Determine the (X, Y) coordinate at the center of the cell enclosing the given text.  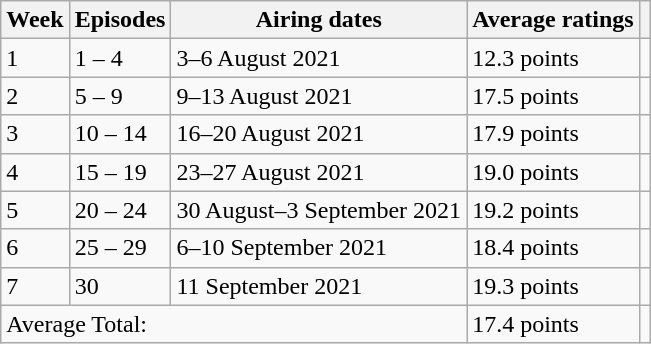
19.0 points (554, 172)
20 – 24 (120, 210)
Average ratings (554, 20)
18.4 points (554, 248)
30 (120, 286)
4 (35, 172)
6 (35, 248)
3–6 August 2021 (319, 58)
19.3 points (554, 286)
3 (35, 134)
9–13 August 2021 (319, 96)
11 September 2021 (319, 286)
1 – 4 (120, 58)
30 August–3 September 2021 (319, 210)
Airing dates (319, 20)
12.3 points (554, 58)
1 (35, 58)
Episodes (120, 20)
6–10 September 2021 (319, 248)
5 – 9 (120, 96)
19.2 points (554, 210)
17.5 points (554, 96)
Week (35, 20)
25 – 29 (120, 248)
Average Total: (234, 324)
10 – 14 (120, 134)
17.9 points (554, 134)
7 (35, 286)
2 (35, 96)
23–27 August 2021 (319, 172)
15 – 19 (120, 172)
5 (35, 210)
16–20 August 2021 (319, 134)
17.4 points (554, 324)
